Determine the (x, y) coordinate at the center of the cell enclosing the given text.  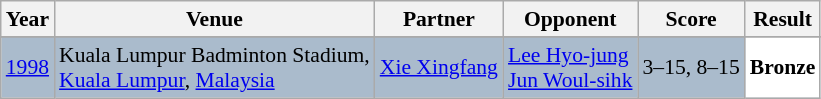
Lee Hyo-jung Jun Woul-sihk (570, 68)
Kuala Lumpur Badminton Stadium,Kuala Lumpur, Malaysia (214, 68)
1998 (28, 68)
3–15, 8–15 (692, 68)
Year (28, 19)
Opponent (570, 19)
Partner (439, 19)
Score (692, 19)
Result (783, 19)
Bronze (783, 68)
Venue (214, 19)
Xie Xingfang (439, 68)
